Search for the cell housing the specified text and yield its [X, Y] center coordinate. 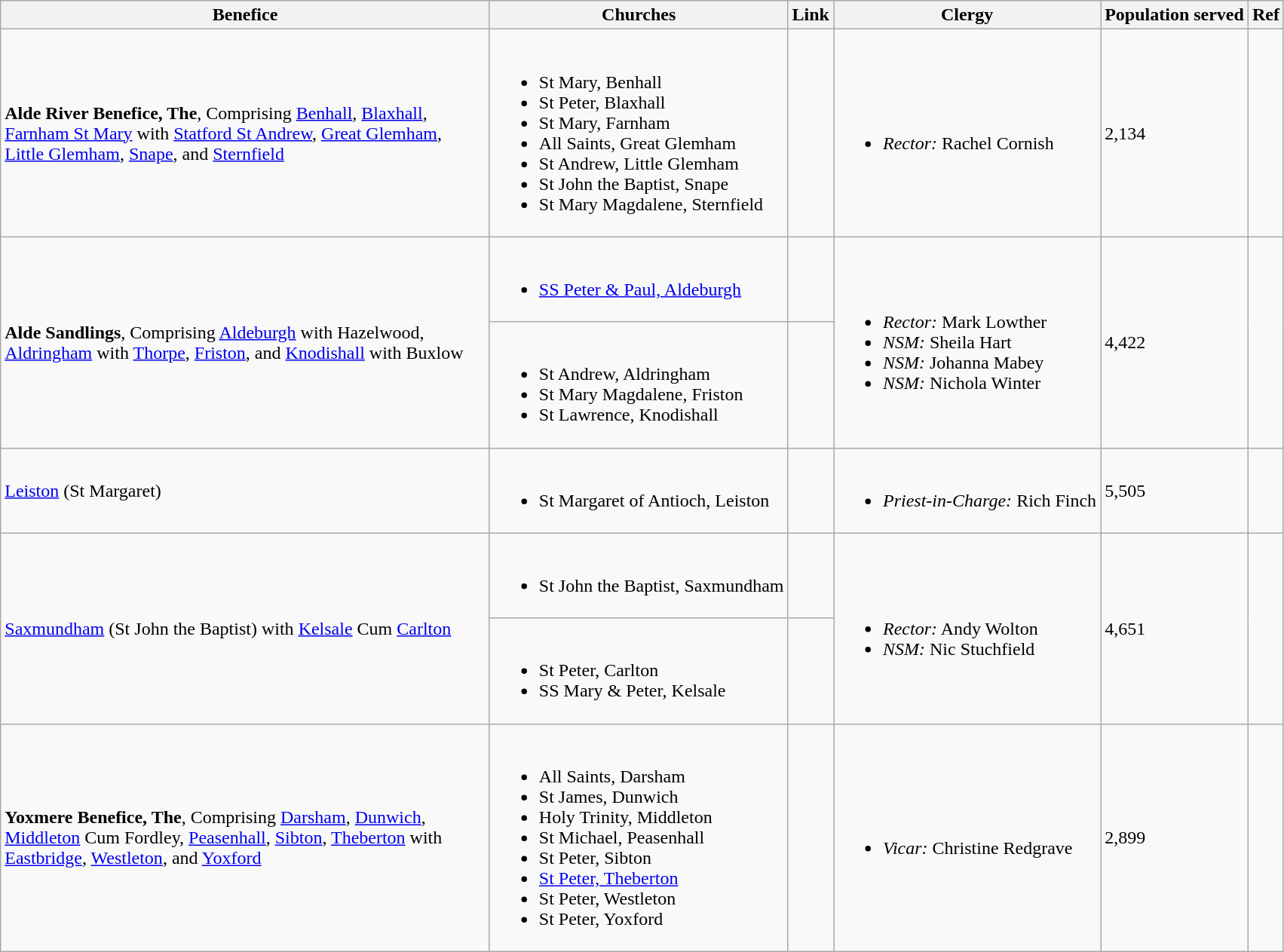
St Peter, CarltonSS Mary & Peter, Kelsale [639, 671]
Alde Sandlings, Comprising Aldeburgh with Hazelwood, Aldringham with Thorpe, Friston, and Knodishall with Buxlow [246, 342]
Population served [1175, 15]
Clergy [967, 15]
Vicar: Christine Redgrave [967, 837]
2,134 [1175, 133]
Leiston (St Margaret) [246, 490]
Rector: Mark LowtherNSM: Sheila HartNSM: Johanna MabeyNSM: Nichola Winter [967, 342]
Ref [1265, 15]
4,651 [1175, 629]
St Andrew, AldringhamSt Mary Magdalene, FristonSt Lawrence, Knodishall [639, 384]
SS Peter & Paul, Aldeburgh [639, 279]
Rector: Andy WoltonNSM: Nic Stuchfield [967, 629]
Yoxmere Benefice, The, Comprising Darsham, Dunwich, Middleton Cum Fordley, Peasenhall, Sibton, Theberton with Eastbridge, Westleton, and Yoxford [246, 837]
Churches [639, 15]
Alde River Benefice, The, Comprising Benhall, Blaxhall, Farnham St Mary with Statford St Andrew, Great Glemham, Little Glemham, Snape, and Sternfield [246, 133]
St Margaret of Antioch, Leiston [639, 490]
4,422 [1175, 342]
St John the Baptist, Saxmundham [639, 576]
2,899 [1175, 837]
Link [811, 15]
Benefice [246, 15]
Rector: Rachel Cornish [967, 133]
5,505 [1175, 490]
Saxmundham (St John the Baptist) with Kelsale Cum Carlton [246, 629]
Priest-in-Charge: Rich Finch [967, 490]
